Return [x, y] of the center of cell containing provided text 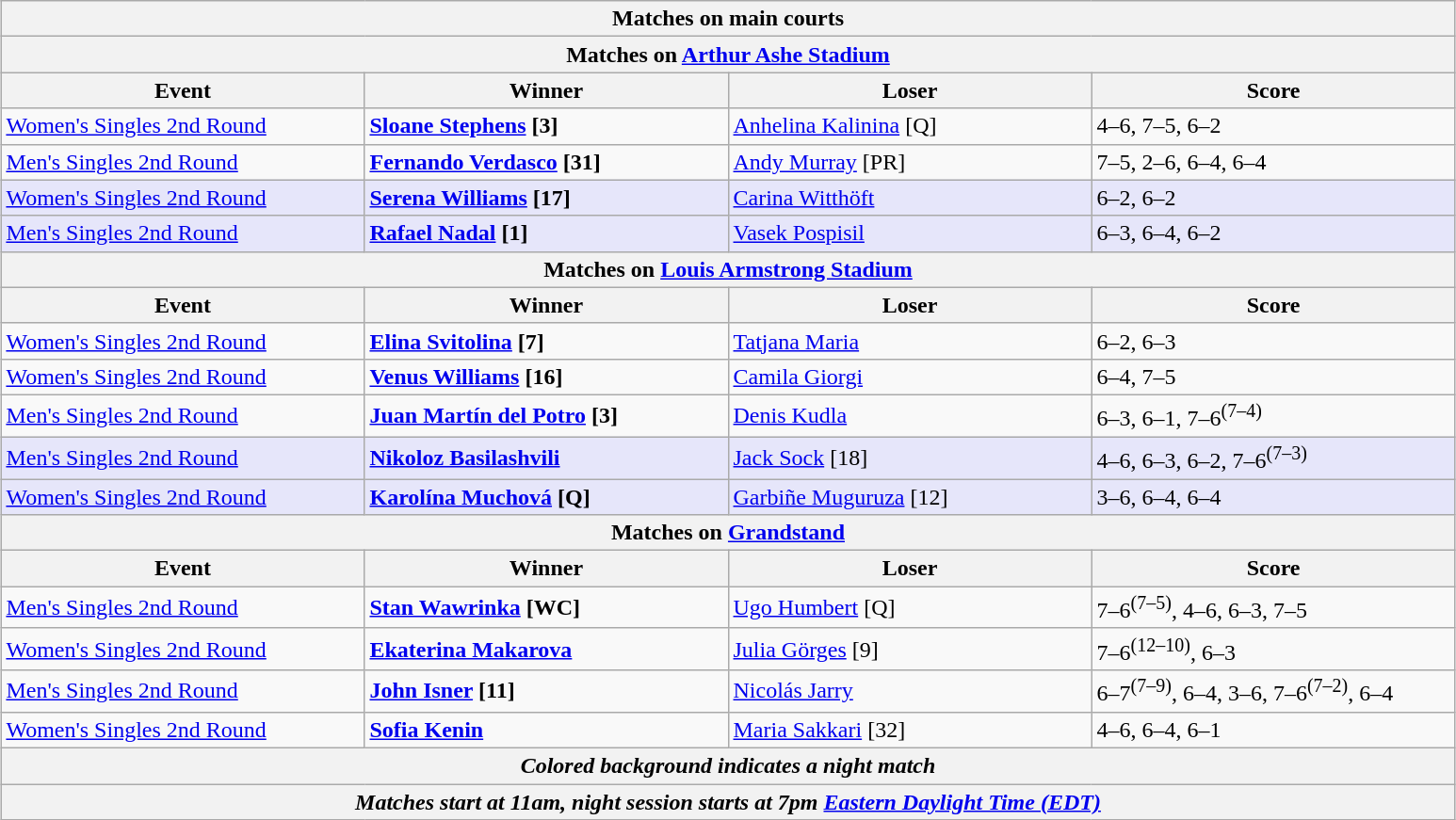
Carina Witthöft [910, 198]
Matches on Arthur Ashe Stadium [728, 55]
6–3, 6–1, 7–6(7–4) [1273, 416]
Matches start at 11am, night session starts at 7pm Eastern Daylight Time (EDT) [728, 802]
Maria Sakkari [32] [910, 730]
6–4, 7–5 [1273, 377]
Nikoloz Basilashvili [546, 458]
Julia Görges [9] [910, 650]
7–5, 2–6, 6–4, 6–4 [1273, 162]
Garbiñe Muguruza [12] [910, 497]
Ekaterina Makarova [546, 650]
John Isner [11] [546, 691]
Vasek Pospisil [910, 233]
Camila Giorgi [910, 377]
Rafael Nadal [1] [546, 233]
Serena Williams [17] [546, 198]
Stan Wawrinka [WC] [546, 608]
Karolína Muchová [Q] [546, 497]
6–2, 6–2 [1273, 198]
6–7(7–9), 6–4, 3–6, 7–6(7–2), 6–4 [1273, 691]
Ugo Humbert [Q] [910, 608]
Matches on Louis Armstrong Stadium [728, 269]
Nicolás Jarry [910, 691]
3–6, 6–4, 6–4 [1273, 497]
Juan Martín del Potro [3] [546, 416]
Tatjana Maria [910, 341]
Anhelina Kalinina [Q] [910, 126]
Fernando Verdasco [31] [546, 162]
Jack Sock [18] [910, 458]
4–6, 6–3, 6–2, 7–6(7–3) [1273, 458]
Matches on main courts [728, 19]
6–3, 6–4, 6–2 [1273, 233]
7–6(7–5), 4–6, 6–3, 7–5 [1273, 608]
6–2, 6–3 [1273, 341]
7–6(12–10), 6–3 [1273, 650]
Matches on Grandstand [728, 533]
4–6, 7–5, 6–2 [1273, 126]
Colored background indicates a night match [728, 765]
Andy Murray [PR] [910, 162]
Denis Kudla [910, 416]
4–6, 6–4, 6–1 [1273, 730]
Sloane Stephens [3] [546, 126]
Venus Williams [16] [546, 377]
Sofia Kenin [546, 730]
Elina Svitolina [7] [546, 341]
